Find where the given text appears and provide that cell's center as (x, y) coordinate. 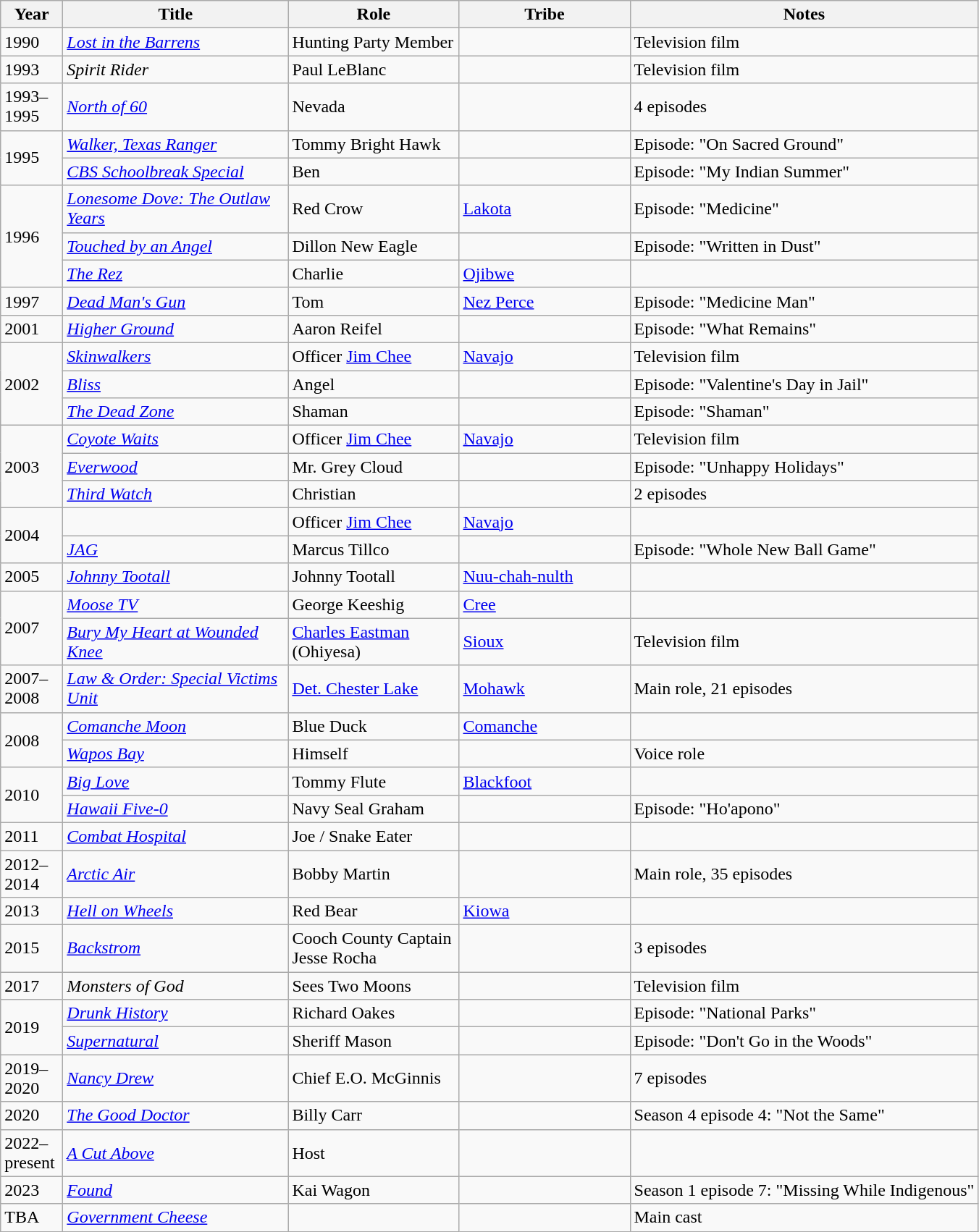
Episode: "Medicine Man" (804, 301)
Sheriff Mason (374, 1041)
Third Watch (175, 494)
Tommy Bright Hawk (374, 144)
North of 60 (175, 107)
Combat Hospital (175, 836)
Nuu-chah-nulth (545, 577)
1996 (32, 236)
Kai Wagon (374, 1190)
Higher Ground (175, 329)
Nancy Drew (175, 1079)
Bobby Martin (374, 873)
1993–1995 (32, 107)
Title (175, 14)
Charles Eastman (Ohiyesa) (374, 641)
Episode: "Whole New Ball Game" (804, 549)
Red Crow (374, 208)
Law & Order: Special Victims Unit (175, 689)
Skinwalkers (175, 356)
1995 (32, 158)
Episode: "Written in Dust" (804, 246)
Coyote Waits (175, 439)
Navy Seal Graham (374, 809)
2013 (32, 911)
Dillon New Eagle (374, 246)
Bury My Heart at Wounded Knee (175, 641)
Ojibwe (545, 274)
2017 (32, 986)
Tommy Flute (374, 781)
The Dead Zone (175, 412)
Episode: "Don't Go in the Woods" (804, 1041)
Big Love (175, 781)
Lost in the Barrens (175, 42)
Aaron Reifel (374, 329)
Episode: "National Parks" (804, 1013)
Det. Chester Lake (374, 689)
2022–present (32, 1152)
Charlie (374, 274)
Tribe (545, 14)
Episode: "Shaman" (804, 412)
Year (32, 14)
Notes (804, 14)
Bliss (175, 384)
Dead Man's Gun (175, 301)
2011 (32, 836)
Main cast (804, 1218)
2007–2008 (32, 689)
Season 4 episode 4: "Not the Same" (804, 1115)
Marcus Tillco (374, 549)
Drunk History (175, 1013)
Paul LeBlanc (374, 69)
Comanche (545, 726)
2005 (32, 577)
Voice role (804, 754)
Spirit Rider (175, 69)
2008 (32, 740)
2007 (32, 628)
Sioux (545, 641)
1993 (32, 69)
2010 (32, 795)
3 episodes (804, 948)
Hunting Party Member (374, 42)
Chief E.O. McGinnis (374, 1079)
Episode: "What Remains" (804, 329)
Lakota (545, 208)
Everwood (175, 467)
7 episodes (804, 1079)
Mr. Grey Cloud (374, 467)
Cree (545, 604)
2 episodes (804, 494)
Found (175, 1190)
Red Bear (374, 911)
2003 (32, 467)
Richard Oakes (374, 1013)
Episode: "Medicine" (804, 208)
Christian (374, 494)
Walker, Texas Ranger (175, 144)
Nez Perce (545, 301)
Mohawk (545, 689)
Joe / Snake Eater (374, 836)
Lonesome Dove: The Outlaw Years (175, 208)
George Keeshig (374, 604)
2001 (32, 329)
2004 (32, 536)
Billy Carr (374, 1115)
2015 (32, 948)
Himself (374, 754)
Episode: "Unhappy Holidays" (804, 467)
Moose TV (175, 604)
JAG (175, 549)
Episode: "On Sacred Ground" (804, 144)
Touched by an Angel (175, 246)
2019 (32, 1027)
Monsters of God (175, 986)
Backstrom (175, 948)
Main role, 21 episodes (804, 689)
Episode: "Valentine's Day in Jail" (804, 384)
1990 (32, 42)
Season 1 episode 7: "Missing While Indigenous" (804, 1190)
2023 (32, 1190)
2019–2020 (32, 1079)
Cooch County Captain Jesse Rocha (374, 948)
2020 (32, 1115)
1997 (32, 301)
Sees Two Moons (374, 986)
Arctic Air (175, 873)
The Good Doctor (175, 1115)
4 episodes (804, 107)
Host (374, 1152)
Hell on Wheels (175, 911)
TBA (32, 1218)
Episode: "My Indian Summer" (804, 172)
Government Cheese (175, 1218)
Hawaii Five-0 (175, 809)
2002 (32, 384)
Episode: "Ho'apono" (804, 809)
Wapos Bay (175, 754)
Main role, 35 episodes (804, 873)
Blue Duck (374, 726)
Ben (374, 172)
Role (374, 14)
Shaman (374, 412)
Tom (374, 301)
Supernatural (175, 1041)
Nevada (374, 107)
Angel (374, 384)
A Cut Above (175, 1152)
CBS Schoolbreak Special (175, 172)
Blackfoot (545, 781)
Kiowa (545, 911)
2012–2014 (32, 873)
Comanche Moon (175, 726)
The Rez (175, 274)
